Find where the given text appears and provide that cell's center as [x, y] coordinate. 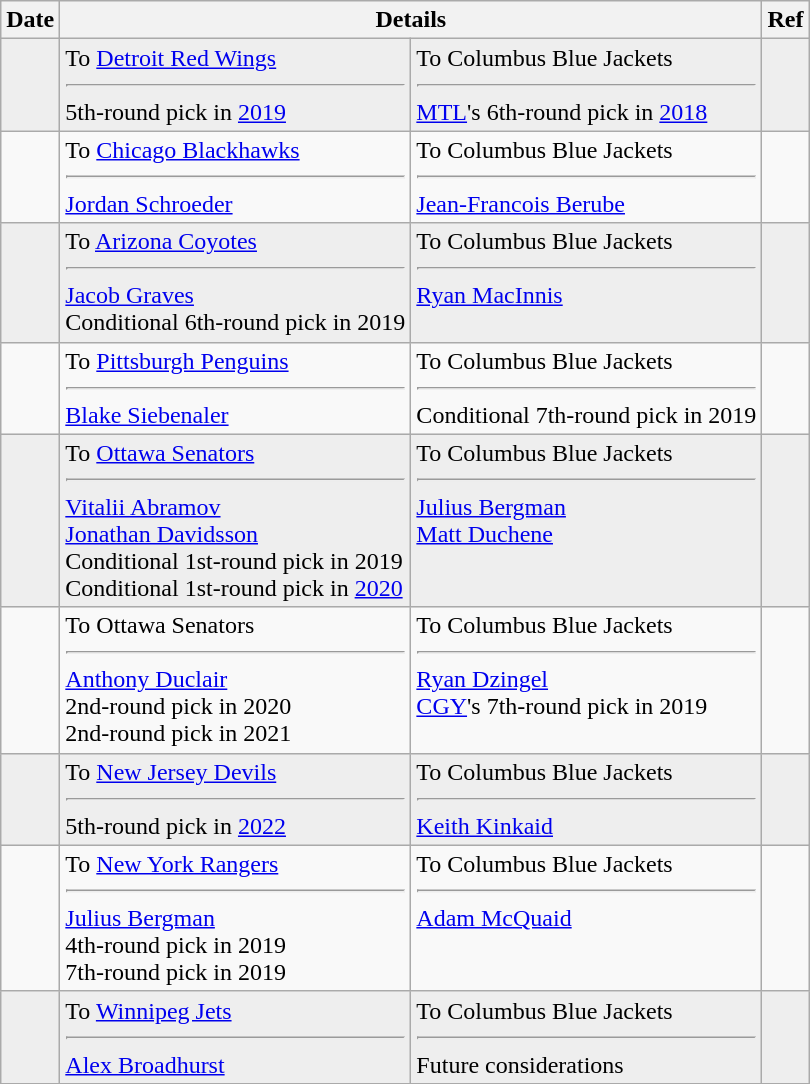
To Columbus Blue JacketsJean-Francois Berube [586, 177]
Date [30, 20]
To Columbus Blue JacketsKeith Kinkaid [586, 799]
To Columbus Blue JacketsConditional 7th-round pick in 2019 [586, 388]
To Ottawa SenatorsAnthony Duclair2nd-round pick in 20202nd-round pick in 2021 [236, 680]
To New York RangersJulius Bergman4th-round pick in 20197th-round pick in 2019 [236, 918]
To Pittsburgh PenguinsBlake Siebenaler [236, 388]
To Columbus Blue JacketsJulius BergmanMatt Duchene [586, 520]
To Arizona CoyotesJacob GravesConditional 6th-round pick in 2019 [236, 282]
To Columbus Blue JacketsRyan DzingelCGY's 7th-round pick in 2019 [586, 680]
To Detroit Red Wings5th-round pick in 2019 [236, 85]
To Chicago BlackhawksJordan Schroeder [236, 177]
To Columbus Blue JacketsFuture considerations [586, 1037]
To Ottawa SenatorsVitalii AbramovJonathan DavidssonConditional 1st-round pick in 2019Conditional 1st-round pick in 2020 [236, 520]
To New Jersey Devils5th-round pick in 2022 [236, 799]
Details [411, 20]
To Columbus Blue JacketsMTL's 6th-round pick in 2018 [586, 85]
To Winnipeg JetsAlex Broadhurst [236, 1037]
To Columbus Blue JacketsRyan MacInnis [586, 282]
Ref [786, 20]
To Columbus Blue JacketsAdam McQuaid [586, 918]
